Determine the (x, y) coordinate at the center of the cell enclosing the given text.  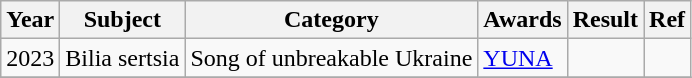
Year (30, 20)
Bilia sertsia (122, 58)
Category (332, 20)
Subject (122, 20)
Song of unbreakable Ukraine (332, 58)
YUNA (522, 58)
Awards (522, 20)
Ref (668, 20)
2023 (30, 58)
Result (605, 20)
